Locate the cell with the specified text and output its [x, y] center coordinate. 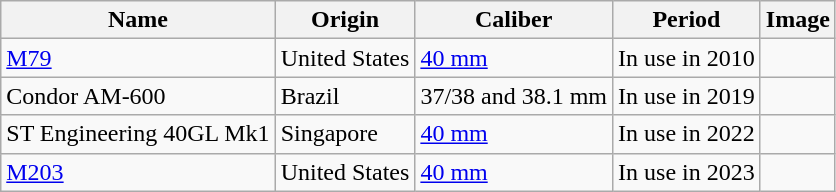
In use in 2019 [687, 96]
Caliber [514, 20]
Origin [345, 20]
Condor AM-600 [138, 96]
Name [138, 20]
In use in 2023 [687, 172]
Image [798, 20]
M203 [138, 172]
M79 [138, 58]
ST Engineering 40GL Mk1 [138, 134]
Brazil [345, 96]
Period [687, 20]
In use in 2022 [687, 134]
Singapore [345, 134]
In use in 2010 [687, 58]
37/38 and 38.1 mm [514, 96]
